Identify which cell holds the provided text, then report its (X, Y) central coordinate. 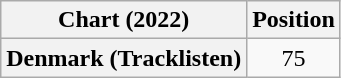
75 (294, 58)
Denmark (Tracklisten) (124, 58)
Chart (2022) (124, 20)
Position (294, 20)
